Determine the (x, y) coordinate at the center of the cell enclosing the given text.  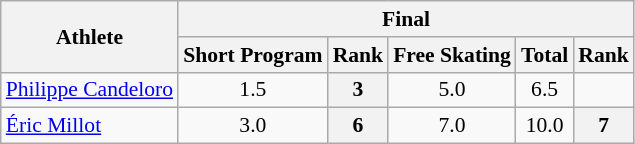
7 (604, 126)
1.5 (252, 90)
Total (544, 55)
Short Program (252, 55)
Athlete (90, 36)
6 (358, 126)
7.0 (452, 126)
Éric Millot (90, 126)
5.0 (452, 90)
Free Skating (452, 55)
Philippe Candeloro (90, 90)
10.0 (544, 126)
6.5 (544, 90)
3 (358, 90)
3.0 (252, 126)
Final (406, 19)
